Return [X, Y] of the center of cell containing provided text 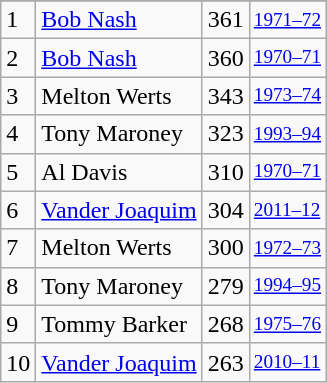
5 [18, 172]
9 [18, 324]
361 [226, 20]
304 [226, 210]
2011–12 [287, 210]
1975–76 [287, 324]
1973–74 [287, 96]
10 [18, 362]
4 [18, 134]
1 [18, 20]
1972–73 [287, 248]
Tommy Barker [119, 324]
6 [18, 210]
360 [226, 58]
Al Davis [119, 172]
343 [226, 96]
8 [18, 286]
7 [18, 248]
268 [226, 324]
2010–11 [287, 362]
2 [18, 58]
3 [18, 96]
1971–72 [287, 20]
1993–94 [287, 134]
263 [226, 362]
323 [226, 134]
1994–95 [287, 286]
310 [226, 172]
300 [226, 248]
279 [226, 286]
